Scan for the cell matching the given text and deliver its (X, Y) coordinate at center. 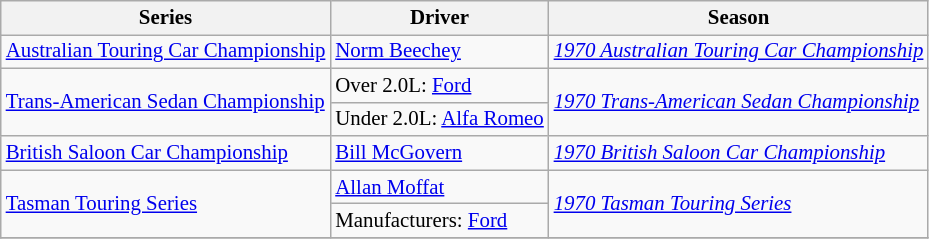
Under 2.0L: Alfa Romeo (439, 119)
1970 Australian Touring Car Championship (739, 51)
Manufacturers: Ford (439, 221)
Season (739, 18)
1970 Tasman Touring Series (739, 204)
1970 Trans-American Sedan Championship (739, 102)
Series (166, 18)
Norm Beechey (439, 51)
Tasman Touring Series (166, 204)
Allan Moffat (439, 187)
1970 British Saloon Car Championship (739, 153)
Australian Touring Car Championship (166, 51)
Driver (439, 18)
Over 2.0L: Ford (439, 85)
Bill McGovern (439, 153)
British Saloon Car Championship (166, 153)
Trans-American Sedan Championship (166, 102)
